Pinpoint the cell where the given text exists, returning its (x, y) midpoint coordinate. 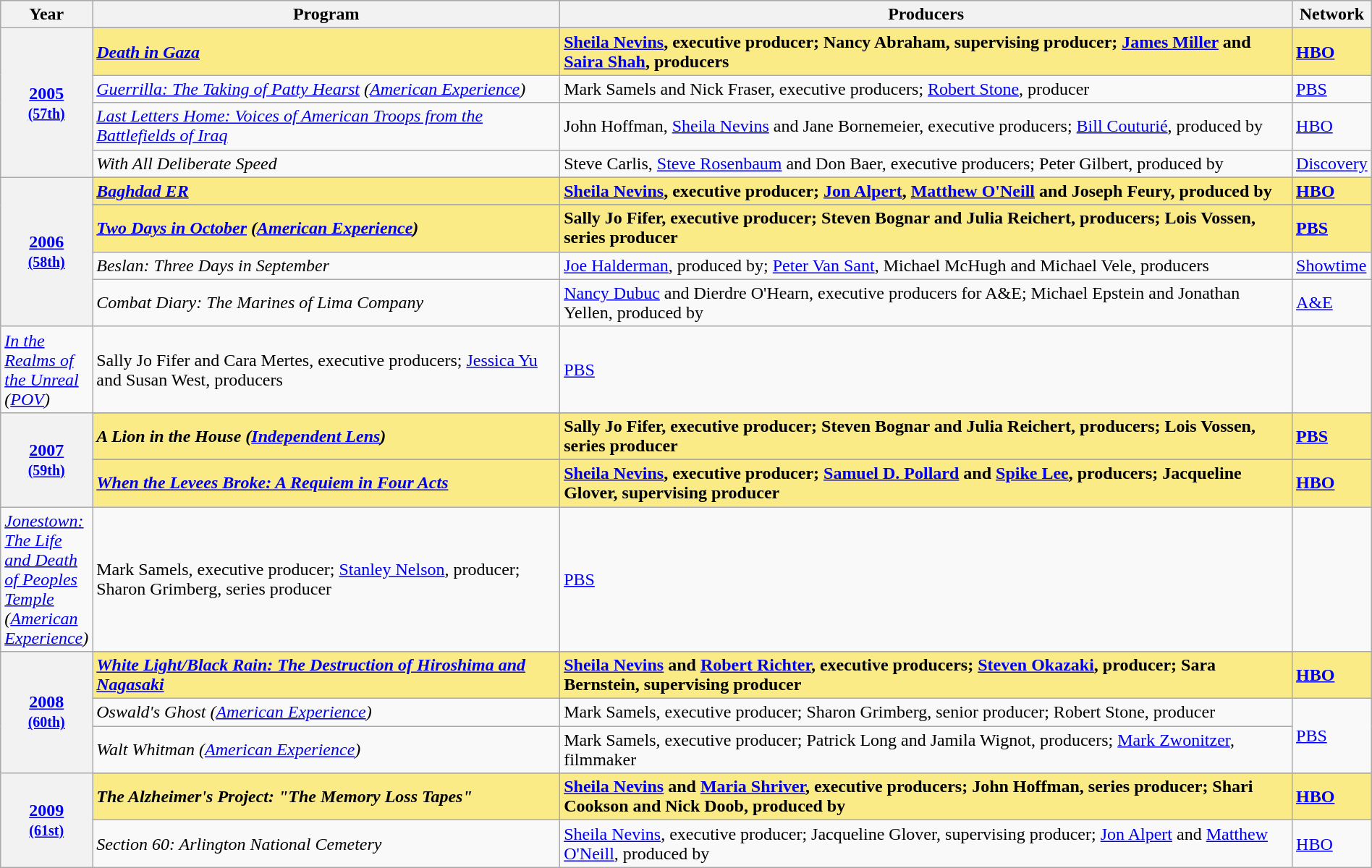
A&E (1332, 302)
2007(59th) (46, 459)
Beslan: Three Days in September (326, 265)
Network (1332, 14)
2009(61st) (46, 820)
Producers (926, 14)
The Alzheimer's Project: "The Memory Loss Tapes" (326, 797)
Mark Samels, executive producer; Patrick Long and Jamila Wignot, producers; Mark Zwonitzer, filmmaker (926, 749)
White Light/Black Rain: The Destruction of Hiroshima and Nagasaki (326, 676)
Oswald's Ghost (American Experience) (326, 712)
Jonestown: The Life and Death of Peoples Temple (American Experience) (46, 579)
Mark Samels and Nick Fraser, executive producers; Robert Stone, producer (926, 89)
Year (46, 14)
When the Levees Broke: A Requiem in Four Acts (326, 483)
Sheila Nevins, executive producer; Samuel D. Pollard and Spike Lee, producers; Jacqueline Glover, supervising producer (926, 483)
Mark Samels, executive producer; Stanley Nelson, producer; Sharon Grimberg, series producer (326, 579)
Nancy Dubuc and Dierdre O'Hearn, executive producers for A&E; Michael Epstein and Jonathan Yellen, produced by (926, 302)
Baghdad ER (326, 191)
Mark Samels, executive producer; Sharon Grimberg, senior producer; Robert Stone, producer (926, 712)
2006(58th) (46, 252)
Sheila Nevins, executive producer; Jacqueline Glover, supervising producer; Jon Alpert and Matthew O'Neill, produced by (926, 843)
Joe Halderman, produced by; Peter Van Sant, Michael McHugh and Michael Vele, producers (926, 265)
Guerrilla: The Taking of Patty Hearst (American Experience) (326, 89)
Combat Diary: The Marines of Lima Company (326, 302)
A Lion in the House (Independent Lens) (326, 435)
Sheila Nevins and Maria Shriver, executive producers; John Hoffman, series producer; Shari Cookson and Nick Doob, produced by (926, 797)
Section 60: Arlington National Cemetery (326, 843)
Program (326, 14)
Discovery (1332, 163)
Showtime (1332, 265)
In the Realms of the Unreal (POV) (46, 369)
Death in Gaza (326, 52)
Sally Jo Fifer and Cara Mertes, executive producers; Jessica Yu and Susan West, producers (326, 369)
2005(57th) (46, 103)
Last Letters Home: Voices of American Troops from the Battlefields of Iraq (326, 126)
Two Days in October (American Experience) (326, 229)
John Hoffman, Sheila Nevins and Jane Bornemeier, executive producers; Bill Couturié, produced by (926, 126)
Steve Carlis, Steve Rosenbaum and Don Baer, executive producers; Peter Gilbert, produced by (926, 163)
Sheila Nevins and Robert Richter, executive producers; Steven Okazaki, producer; Sara Bernstein, supervising producer (926, 676)
Walt Whitman (American Experience) (326, 749)
With All Deliberate Speed (326, 163)
Sheila Nevins, executive producer; Nancy Abraham, supervising producer; James Miller and Saira Shah, producers (926, 52)
Sheila Nevins, executive producer; Jon Alpert, Matthew O'Neill and Joseph Feury, produced by (926, 191)
2008(60th) (46, 712)
